Return the [X, Y] coordinate for the center point of the cell that contains the specified text.  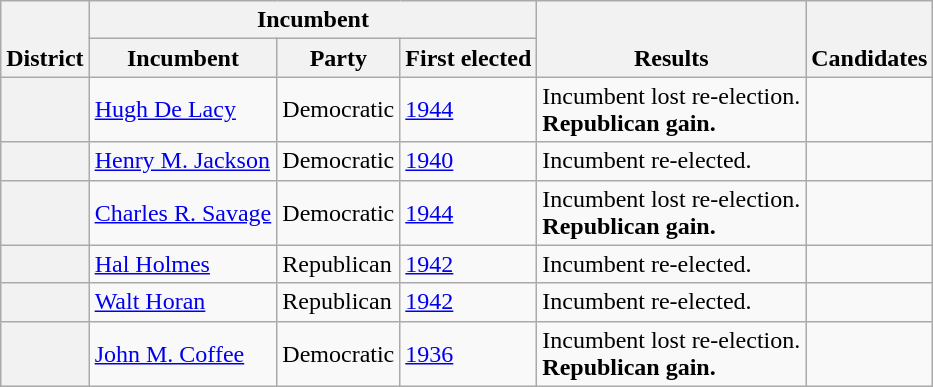
1936 [468, 354]
John M. Coffee [183, 354]
Candidates [870, 39]
Charles R. Savage [183, 212]
Hal Holmes [183, 264]
First elected [468, 58]
Henry M. Jackson [183, 161]
Hugh De Lacy [183, 110]
1940 [468, 161]
Walt Horan [183, 302]
Party [338, 58]
District [45, 39]
Results [672, 39]
